Pinpoint the cell where the given text exists, returning its [X, Y] midpoint coordinate. 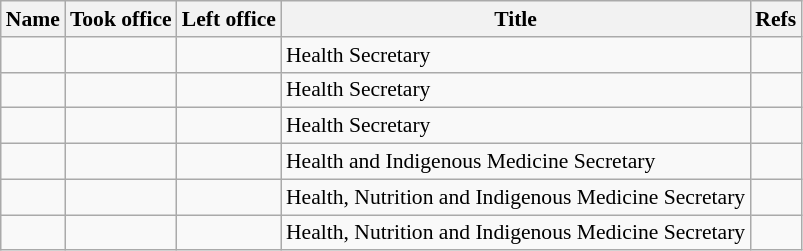
Left office [229, 19]
Took office [121, 19]
Name [33, 19]
Refs [776, 19]
Title [516, 19]
Health and Indigenous Medicine Secretary [516, 162]
